Identify which cell holds the provided text, then report its [X, Y] central coordinate. 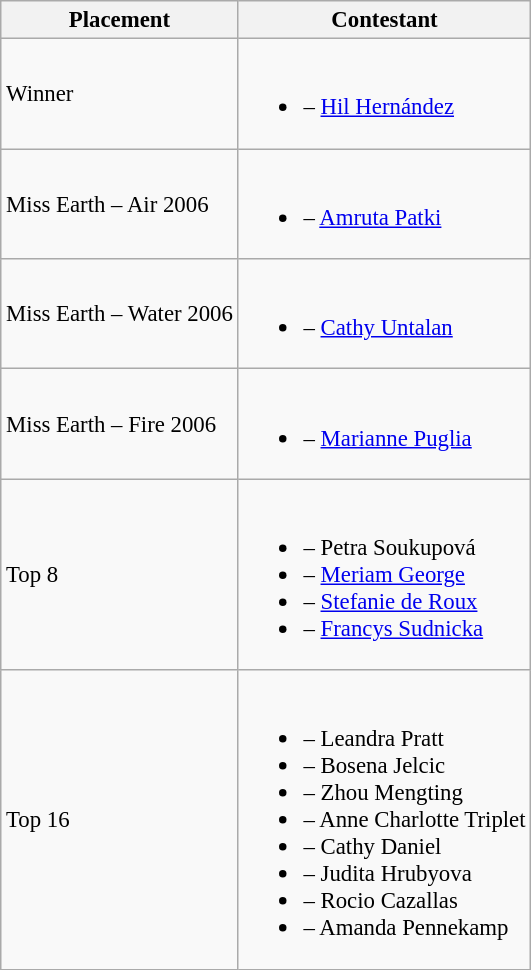
Miss Earth – Fire 2006 [120, 424]
Contestant [384, 20]
Top 16 [120, 820]
– Amruta Patki [384, 204]
Miss Earth – Water 2006 [120, 314]
Placement [120, 20]
– Cathy Untalan [384, 314]
– Leandra Pratt – Bosena Jelcic – Zhou Mengting – Anne Charlotte Triplet – Cathy Daniel – Judita Hrubyova – Rocio Cazallas – Amanda Pennekamp [384, 820]
Top 8 [120, 574]
Winner [120, 94]
– Hil Hernández [384, 94]
Miss Earth – Air 2006 [120, 204]
– Petra Soukupová – Meriam George – Stefanie de Roux – Francys Sudnicka [384, 574]
– Marianne Puglia [384, 424]
